Pinpoint the cell where the given text exists, returning its [X, Y] midpoint coordinate. 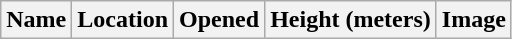
Name [36, 20]
Location [123, 20]
Image [474, 20]
Height (meters) [351, 20]
Opened [220, 20]
